Return the (x, y) coordinate for the center point of the cell that contains the specified text.  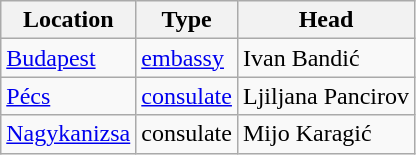
Ivan Bandić (326, 58)
Budapest (68, 58)
Type (187, 20)
embassy (187, 58)
Pécs (68, 96)
Ljiljana Pancirov (326, 96)
Mijo Karagić (326, 134)
Nagykanizsa (68, 134)
Location (68, 20)
Head (326, 20)
